Detect which cell encompasses the target text, then output its (X, Y) center coordinate. 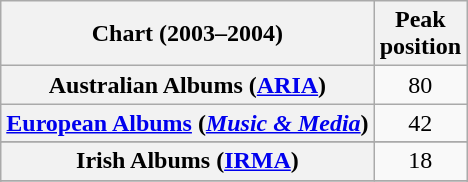
European Albums (Music & Media) (188, 123)
Irish Albums (IRMA) (188, 161)
Peakposition (420, 34)
80 (420, 85)
Chart (2003–2004) (188, 34)
Australian Albums (ARIA) (188, 85)
18 (420, 161)
42 (420, 123)
